Output the [X, Y] coordinate of the center of the cell containing the given text.  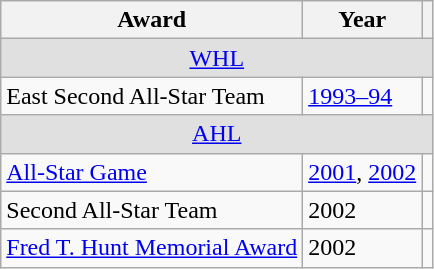
2001, 2002 [362, 172]
East Second All-Star Team [152, 96]
Second All-Star Team [152, 210]
Year [362, 20]
Award [152, 20]
WHL [217, 58]
AHL [217, 134]
1993–94 [362, 96]
All-Star Game [152, 172]
Fred T. Hunt Memorial Award [152, 248]
